Identify which cell holds the provided text, then report its [x, y] central coordinate. 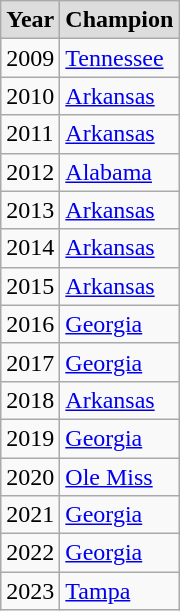
2013 [30, 210]
2016 [30, 324]
2009 [30, 58]
2022 [30, 553]
2011 [30, 134]
Champion [120, 20]
Alabama [120, 172]
2023 [30, 591]
2010 [30, 96]
Ole Miss [120, 477]
Tennessee [120, 58]
2012 [30, 172]
2018 [30, 400]
Tampa [120, 591]
2017 [30, 362]
2021 [30, 515]
2019 [30, 438]
Year [30, 20]
2015 [30, 286]
2020 [30, 477]
2014 [30, 248]
